Find where the given text appears and provide that cell's center as [x, y] coordinate. 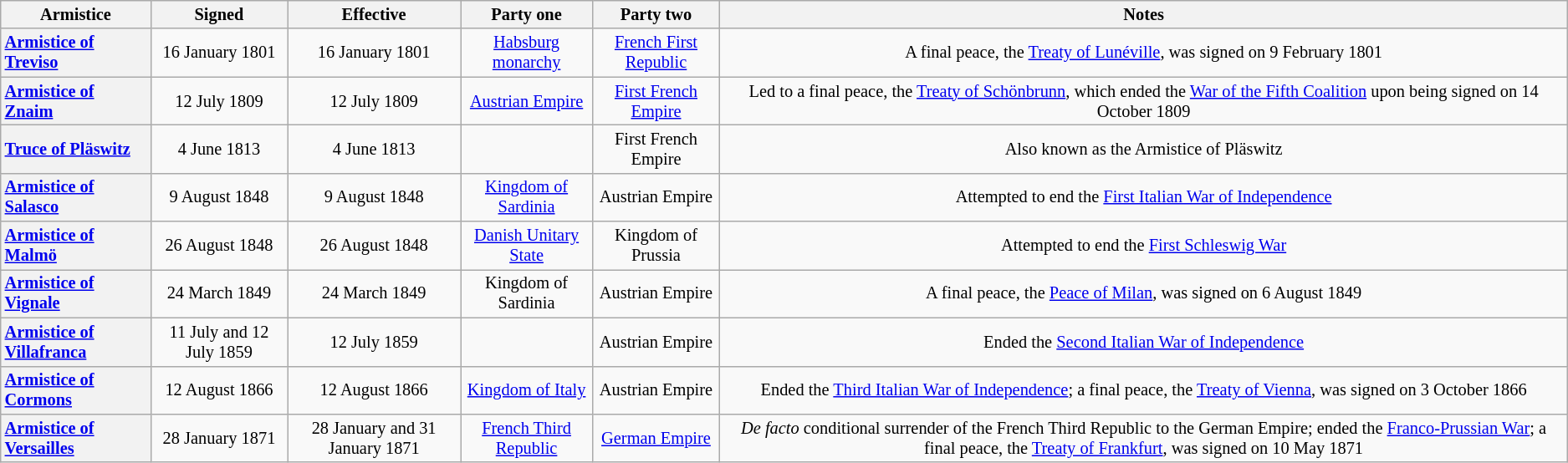
Party one [526, 14]
Effective [375, 14]
A final peace, the Peace of Milan, was signed on 6 August 1849 [1144, 293]
Armistice of Malmö [75, 246]
Armistice of Znaim [75, 101]
Ended the Second Italian War of Independence [1144, 342]
12 July 1859 [375, 342]
Danish Unitary State [526, 246]
Habsburg monarchy [526, 53]
Party two [656, 14]
A final peace, the Treaty of Lunéville, was signed on 9 February 1801 [1144, 53]
Armistice of Cormons [75, 390]
Armistice of Vignale [75, 293]
Notes [1144, 14]
Ended the Third Italian War of Independence; a final peace, the Treaty of Vienna, was signed on 3 October 1866 [1144, 390]
Kingdom of Italy [526, 390]
Signed [219, 14]
Also known as the Armistice of Pläswitz [1144, 149]
German Empire [656, 438]
Led to a final peace, the Treaty of Schönbrunn, which ended the War of the Fifth Coalition upon being signed on 14 October 1809 [1144, 101]
Attempted to end the First Schleswig War [1144, 246]
French First Republic [656, 53]
Armistice of Salasco [75, 197]
Attempted to end the First Italian War of Independence [1144, 197]
Armistice of Versailles [75, 438]
French Third Republic [526, 438]
Armistice [75, 14]
11 July and 12 July 1859 [219, 342]
Truce of Pläswitz [75, 149]
Armistice of Treviso [75, 53]
Armistice of Villafranca [75, 342]
Kingdom of Prussia [656, 246]
28 January 1871 [219, 438]
28 January and 31 January 1871 [375, 438]
